Determine the (X, Y) coordinate at the center of the cell enclosing the given text.  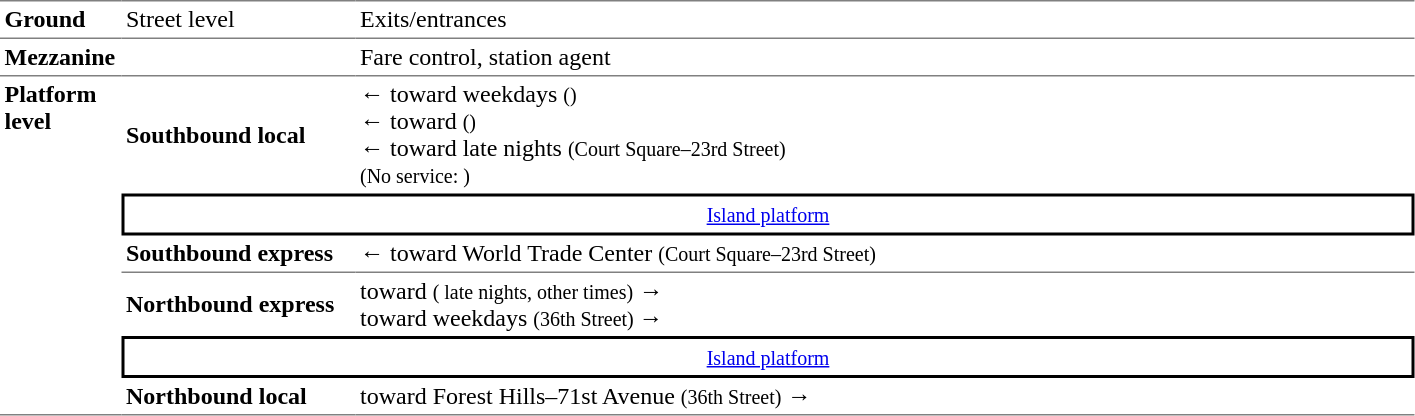
Platform level (61, 245)
Northbound local (239, 397)
Southbound express (239, 255)
Southbound local (239, 134)
toward Forest Hills–71st Avenue (36th Street) → (886, 397)
Northbound express (239, 304)
← toward weekdays ()← toward ()← toward late nights (Court Square–23rd Street) (No service: ) (886, 134)
Street level (239, 20)
Ground (61, 20)
← toward World Trade Center (Court Square–23rd Street) (886, 255)
Exits/entrances (886, 20)
Fare control, station agent (886, 57)
toward ( late nights, other times) → toward weekdays (36th Street) → (886, 304)
Mezzanine (178, 57)
